Extract the (X, Y) coordinate from the center of the cell holding the provided text.  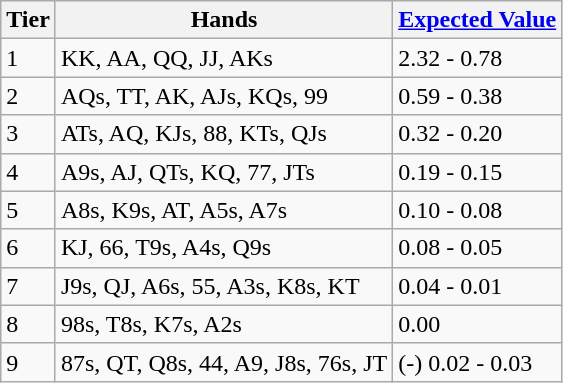
0.32 - 0.20 (478, 134)
(-) 0.02 - 0.03 (478, 362)
2 (28, 96)
A9s, AJ, QTs, KQ, 77, JTs (224, 172)
0.59 - 0.38 (478, 96)
5 (28, 210)
Hands (224, 20)
7 (28, 286)
0.08 - 0.05 (478, 248)
A8s, K9s, AT, A5s, A7s (224, 210)
ATs, AQ, KJs, 88, KTs, QJs (224, 134)
0.00 (478, 324)
Tier (28, 20)
KK, AA, QQ, JJ, AKs (224, 58)
1 (28, 58)
3 (28, 134)
4 (28, 172)
9 (28, 362)
J9s, QJ, A6s, 55, A3s, K8s, KT (224, 286)
6 (28, 248)
0.04 - 0.01 (478, 286)
87s, QT, Q8s, 44, A9, J8s, 76s, JT (224, 362)
AQs, TT, AK, AJs, KQs, 99 (224, 96)
KJ, 66, T9s, A4s, Q9s (224, 248)
8 (28, 324)
Expected Value (478, 20)
0.10 - 0.08 (478, 210)
98s, T8s, K7s, A2s (224, 324)
0.19 - 0.15 (478, 172)
2.32 - 0.78 (478, 58)
